Provide the (x, y) coordinate of the cell's center where the given text is located.  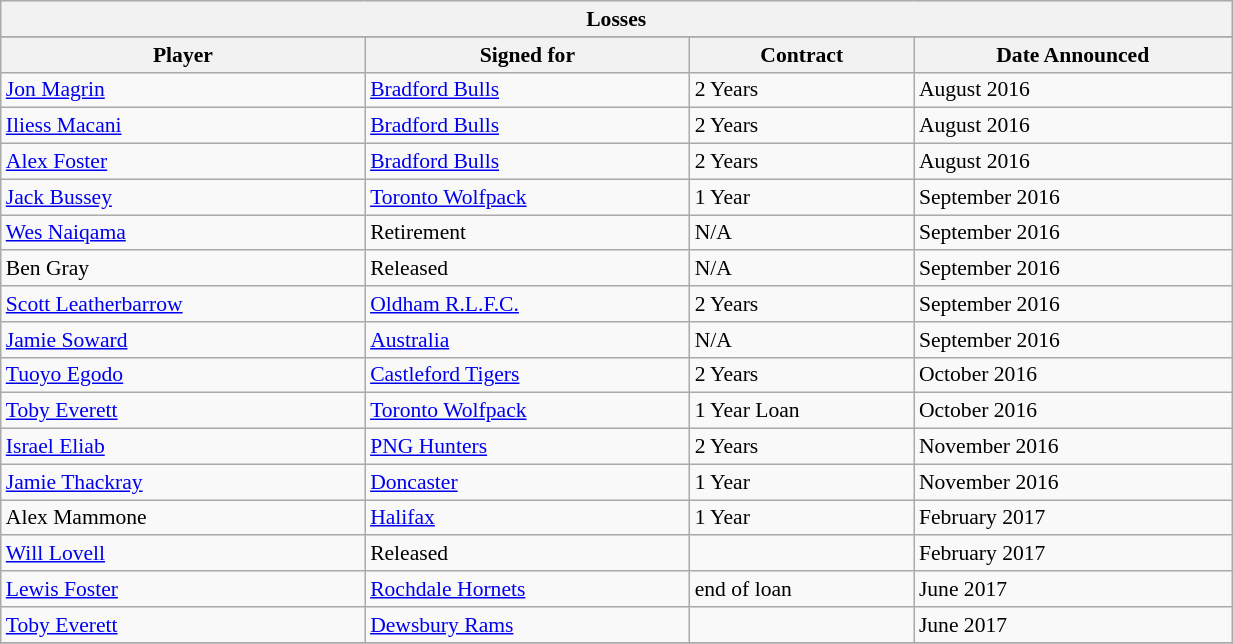
Signed for (528, 55)
Lewis Foster (183, 589)
Halifax (528, 518)
Jamie Soward (183, 340)
Player (183, 55)
Alex Foster (183, 162)
Scott Leatherbarrow (183, 304)
Castleford Tigers (528, 375)
Date Announced (1073, 55)
end of loan (802, 589)
Jamie Thackray (183, 482)
Retirement (528, 233)
Israel Eliab (183, 447)
Contract (802, 55)
Dewsbury Rams (528, 625)
Jon Magrin (183, 90)
1 Year Loan (802, 411)
Oldham R.L.F.C. (528, 304)
Doncaster (528, 482)
Losses (616, 19)
Jack Bussey (183, 197)
Will Lovell (183, 554)
PNG Hunters (528, 447)
Iliess Macani (183, 126)
Rochdale Hornets (528, 589)
Tuoyo Egodo (183, 375)
Australia (528, 340)
Ben Gray (183, 269)
Wes Naiqama (183, 233)
Alex Mammone (183, 518)
